Capture the cell that displays the provided text and extract its [X, Y] central coordinate. 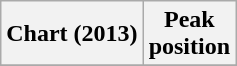
Chart (2013) [72, 34]
Peakposition [189, 34]
